Locate the cell with the specified text and output its (x, y) center coordinate. 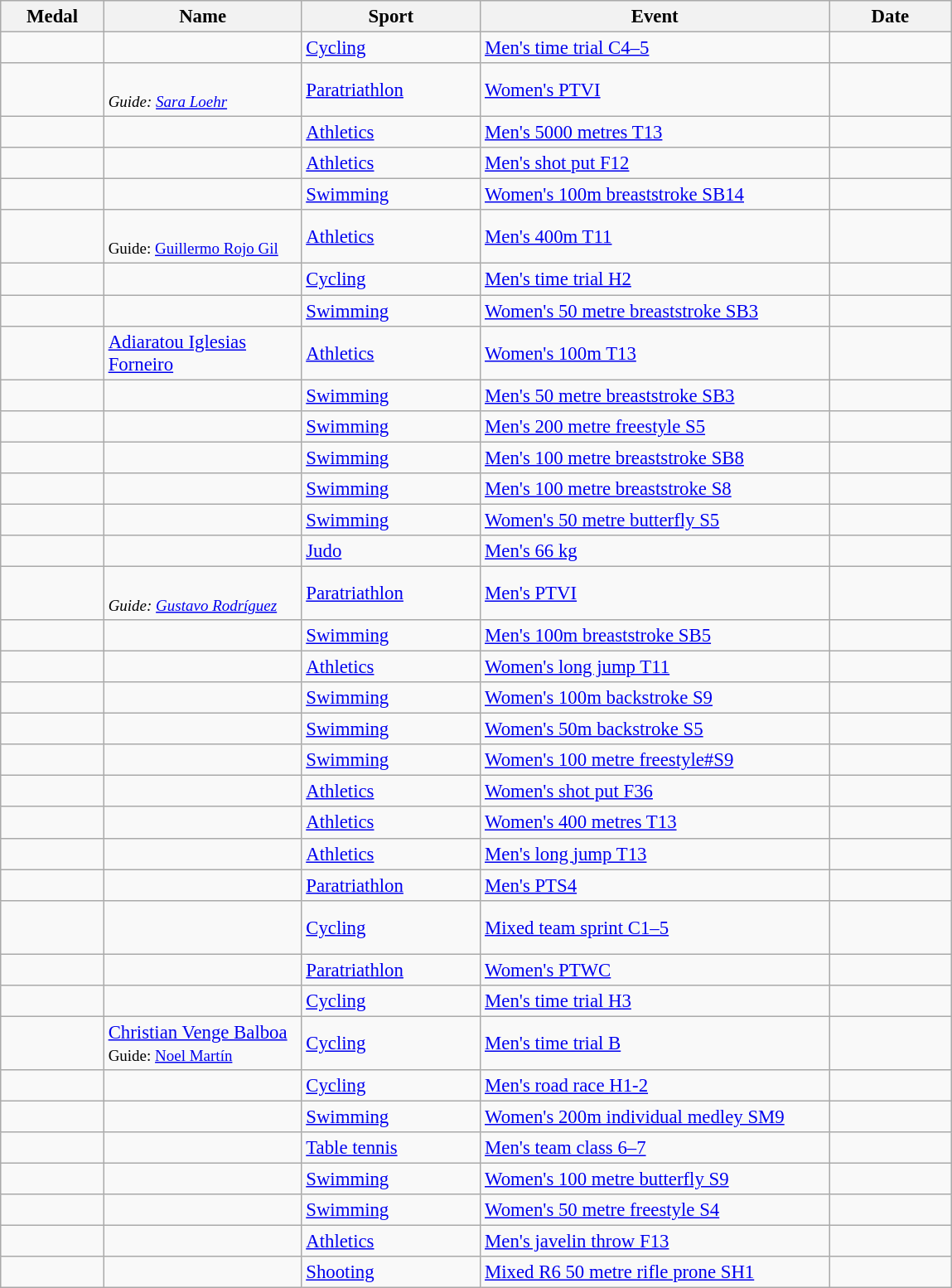
Men's PTVI (655, 593)
Mixed team sprint C1–5 (655, 927)
Men's road race H1-2 (655, 1086)
Women's 200m individual medley SM9 (655, 1116)
Men's 100m breaststroke SB5 (655, 636)
Men's 100 metre breaststroke SB8 (655, 458)
Women's 100m T13 (655, 353)
Men's 400m T11 (655, 237)
Women's 50 metre butterfly S5 (655, 520)
Men's 5000 metres T13 (655, 133)
Men's long jump T13 (655, 854)
Women's 50m backstroke S5 (655, 729)
Medal (53, 17)
Men's team class 6–7 (655, 1148)
Date (890, 17)
Adiaratou Iglesias Forneiro (202, 353)
Men's javelin throw F13 (655, 1242)
Women's 100 metre freestyle#S9 (655, 760)
Men's time trial B (655, 1043)
Name (202, 17)
Women's 100m backstroke S9 (655, 698)
Women's long jump T11 (655, 667)
Men's shot put F12 (655, 163)
Event (655, 17)
Men's 66 kg (655, 551)
Women's 400 metres T13 (655, 823)
Guide: Gustavo Rodríguez (202, 593)
Women's 50 metre freestyle S4 (655, 1210)
Men's time trial H2 (655, 279)
Christian Venge Balboa Guide: Noel Martín (202, 1043)
Guide: Guillermo Rojo Gil (202, 237)
Shooting (391, 1272)
Mixed R6 50 metre rifle prone SH1 (655, 1272)
Guide: Sara Loehr (202, 90)
Women's 100 metre butterfly S9 (655, 1179)
Men's time trial H3 (655, 1001)
Men's time trial C4–5 (655, 48)
Table tennis (391, 1148)
Women's PTWC (655, 970)
Men's PTS4 (655, 885)
Women's 50 metre breaststroke SB3 (655, 311)
Women's shot put F36 (655, 792)
Men's 200 metre freestyle S5 (655, 426)
Sport (391, 17)
Men's 50 metre breaststroke SB3 (655, 395)
Women's PTVI (655, 90)
Men's 100 metre breaststroke S8 (655, 489)
Women's 100m breaststroke SB14 (655, 195)
Judo (391, 551)
